Output the (X, Y) coordinate of the center of the cell containing the given text.  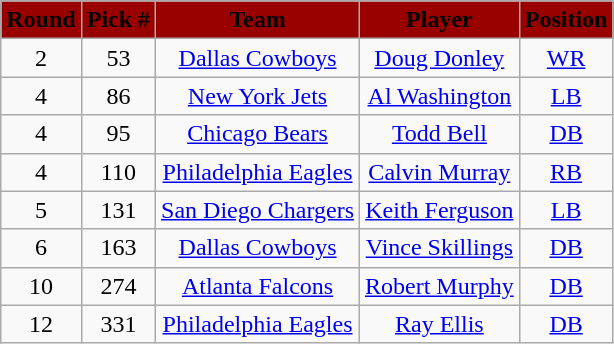
Todd Bell (440, 134)
331 (118, 324)
RB (566, 172)
WR (566, 58)
Player (440, 20)
Chicago Bears (258, 134)
Atlanta Falcons (258, 286)
5 (41, 210)
Team (258, 20)
53 (118, 58)
Position (566, 20)
6 (41, 248)
Ray Ellis (440, 324)
Pick # (118, 20)
Calvin Murray (440, 172)
86 (118, 96)
163 (118, 248)
Al Washington (440, 96)
131 (118, 210)
New York Jets (258, 96)
San Diego Chargers (258, 210)
12 (41, 324)
274 (118, 286)
2 (41, 58)
95 (118, 134)
Keith Ferguson (440, 210)
Round (41, 20)
10 (41, 286)
Robert Murphy (440, 286)
Vince Skillings (440, 248)
110 (118, 172)
Doug Donley (440, 58)
